Pinpoint the cell where the given text exists, returning its [X, Y] midpoint coordinate. 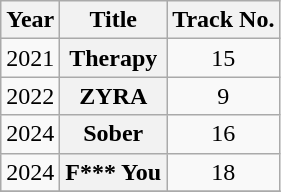
Track No. [224, 20]
18 [224, 172]
Therapy [114, 58]
Year [30, 20]
2021 [30, 58]
ZYRA [114, 96]
Sober [114, 134]
2022 [30, 96]
15 [224, 58]
9 [224, 96]
16 [224, 134]
Title [114, 20]
F*** You [114, 172]
